Return (x, y) of the center of cell containing provided text 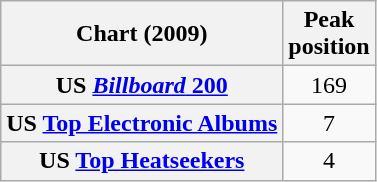
Chart (2009) (142, 34)
US Top Heatseekers (142, 161)
169 (329, 85)
US Billboard 200 (142, 85)
7 (329, 123)
Peakposition (329, 34)
US Top Electronic Albums (142, 123)
4 (329, 161)
